Search for the cell housing the specified text and yield its (x, y) center coordinate. 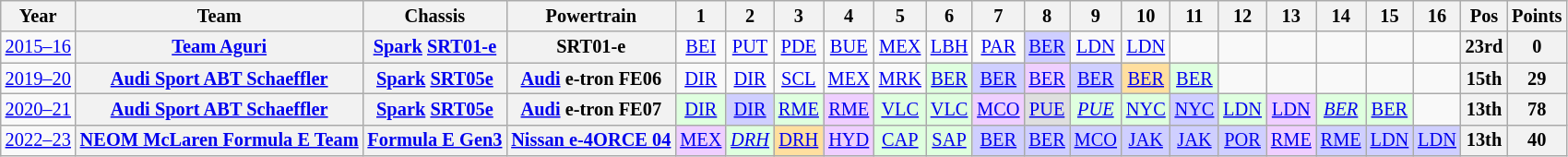
40 (1537, 140)
PDE (799, 47)
Nissan e-4ORCE 04 (590, 140)
8 (1046, 16)
Audi e-tron FE06 (590, 78)
Formula E Gen3 (435, 140)
15 (1390, 16)
16 (1437, 16)
LBH (949, 47)
Powertrain (590, 16)
Team (220, 16)
2020–21 (39, 109)
2022–23 (39, 140)
2019–20 (39, 78)
Spark SRT01-e (435, 47)
CAP (900, 140)
14 (1341, 16)
15th (1484, 78)
Audi e-tron FE07 (590, 109)
Year (39, 16)
10 (1146, 16)
2015–16 (39, 47)
BEI (701, 47)
SRT01-e (590, 47)
3 (799, 16)
29 (1537, 78)
Chassis (435, 16)
1 (701, 16)
BUE (849, 47)
SCL (799, 78)
PAR (998, 47)
Team Aguri (220, 47)
POR (1242, 140)
HYD (849, 140)
5 (900, 16)
9 (1096, 16)
2 (750, 16)
0 (1537, 47)
SAP (949, 140)
12 (1242, 16)
23rd (1484, 47)
4 (849, 16)
6 (949, 16)
Points (1537, 16)
MRK (900, 78)
NEOM McLaren Formula E Team (220, 140)
7 (998, 16)
78 (1537, 109)
Pos (1484, 16)
PUT (750, 47)
11 (1195, 16)
13 (1291, 16)
